Scan for the cell matching the given text and deliver its (x, y) coordinate at center. 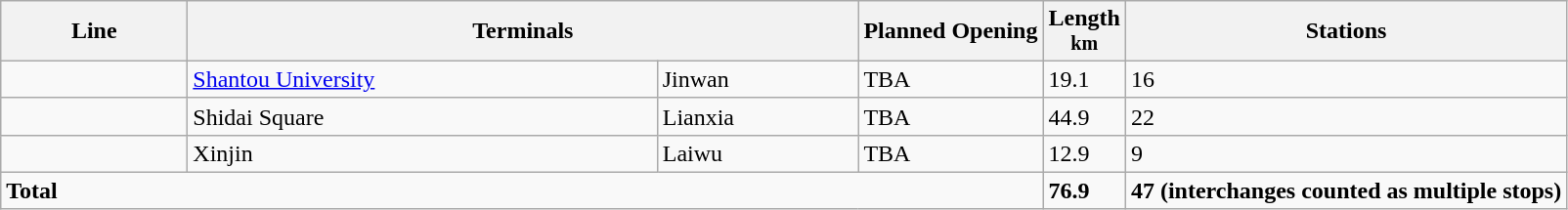
Planned Opening (950, 31)
12.9 (1084, 153)
Total (522, 190)
Jinwan (758, 79)
Terminals (523, 31)
Lengthkm (1084, 31)
Line (94, 31)
Xinjin (422, 153)
76.9 (1084, 190)
9 (1345, 153)
Shidai Square (422, 116)
22 (1345, 116)
44.9 (1084, 116)
Laiwu (758, 153)
Lianxia (758, 116)
19.1 (1084, 79)
Stations (1345, 31)
47 (interchanges counted as multiple stops) (1345, 190)
16 (1345, 79)
Shantou University (422, 79)
